Scan for the cell matching the given text and deliver its [X, Y] coordinate at center. 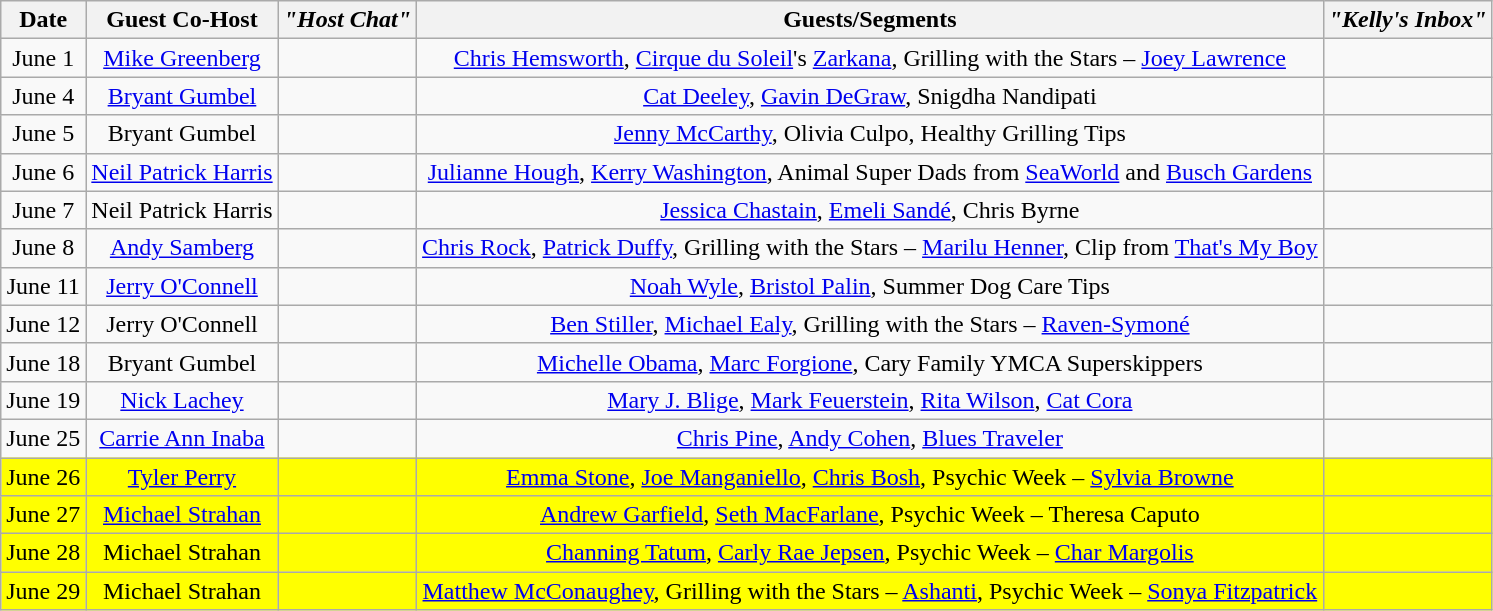
June 8 [44, 248]
"Host Chat" [347, 20]
June 26 [44, 477]
Michelle Obama, Marc Forgione, Cary Family YMCA Superskippers [870, 362]
Chris Pine, Andy Cohen, Blues Traveler [870, 438]
Chris Rock, Patrick Duffy, Grilling with the Stars – Marilu Henner, Clip from That's My Boy [870, 248]
June 27 [44, 515]
June 7 [44, 210]
Andrew Garfield, Seth MacFarlane, Psychic Week – Theresa Caputo [870, 515]
June 11 [44, 286]
June 5 [44, 134]
Mike Greenberg [182, 58]
Jenny McCarthy, Olivia Culpo, Healthy Grilling Tips [870, 134]
Emma Stone, Joe Manganiello, Chris Bosh, Psychic Week – Sylvia Browne [870, 477]
Guests/Segments [870, 20]
Cat Deeley, Gavin DeGraw, Snigdha Nandipati [870, 96]
June 6 [44, 172]
Date [44, 20]
"Kelly's Inbox" [1408, 20]
Tyler Perry [182, 477]
Nick Lachey [182, 400]
Mary J. Blige, Mark Feuerstein, Rita Wilson, Cat Cora [870, 400]
June 12 [44, 324]
Chris Hemsworth, Cirque du Soleil's Zarkana, Grilling with the Stars – Joey Lawrence [870, 58]
Matthew McConaughey, Grilling with the Stars – Ashanti, Psychic Week – Sonya Fitzpatrick [870, 591]
June 4 [44, 96]
June 28 [44, 553]
June 19 [44, 400]
Guest Co-Host [182, 20]
June 29 [44, 591]
June 1 [44, 58]
Jessica Chastain, Emeli Sandé, Chris Byrne [870, 210]
June 25 [44, 438]
June 18 [44, 362]
Julianne Hough, Kerry Washington, Animal Super Dads from SeaWorld and Busch Gardens [870, 172]
Noah Wyle, Bristol Palin, Summer Dog Care Tips [870, 286]
Carrie Ann Inaba [182, 438]
Andy Samberg [182, 248]
Channing Tatum, Carly Rae Jepsen, Psychic Week – Char Margolis [870, 553]
Ben Stiller, Michael Ealy, Grilling with the Stars – Raven-Symoné [870, 324]
